Identify which cell holds the provided text, then report its (X, Y) central coordinate. 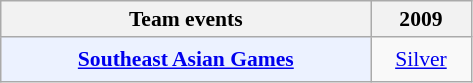
Team events (186, 19)
2009 (421, 19)
Southeast Asian Games (186, 60)
Silver (421, 60)
